Identify which cell holds the provided text, then report its (x, y) central coordinate. 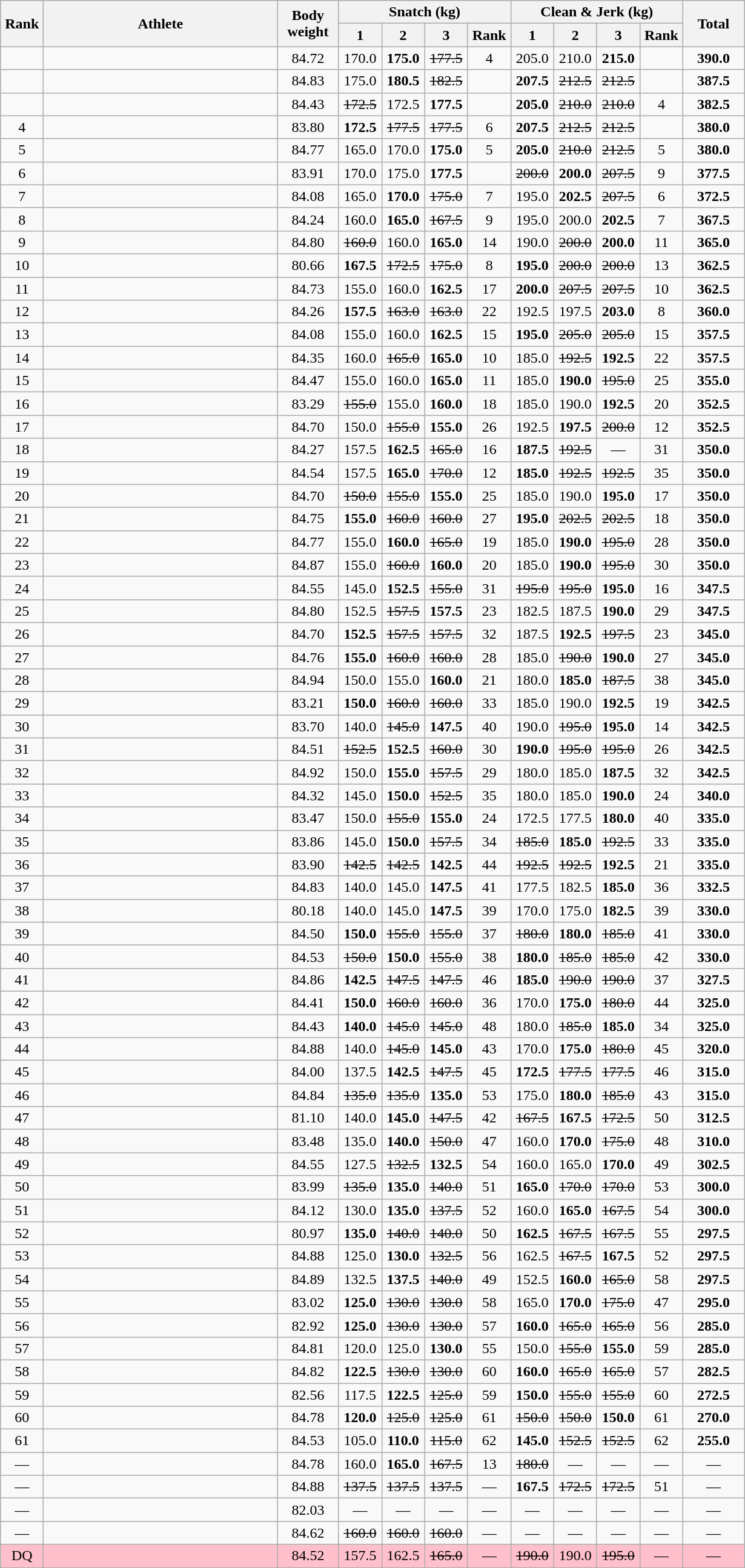
117.5 (360, 1394)
203.0 (618, 312)
295.0 (714, 1302)
Body weight (308, 24)
84.24 (308, 219)
83.80 (308, 127)
Total (714, 24)
84.27 (308, 450)
82.92 (308, 1325)
382.5 (714, 104)
270.0 (714, 1418)
84.75 (308, 519)
360.0 (714, 312)
82.03 (308, 1510)
215.0 (618, 58)
377.5 (714, 173)
127.5 (360, 1164)
84.12 (308, 1210)
83.90 (308, 865)
84.32 (308, 796)
84.41 (308, 1003)
84.62 (308, 1533)
355.0 (714, 381)
272.5 (714, 1394)
83.86 (308, 842)
84.26 (308, 312)
83.47 (308, 819)
110.0 (403, 1441)
84.84 (308, 1095)
Snatch (kg) (425, 12)
84.35 (308, 358)
84.72 (308, 58)
80.66 (308, 265)
372.5 (714, 196)
84.82 (308, 1371)
302.5 (714, 1164)
80.18 (308, 911)
84.87 (308, 565)
83.70 (308, 726)
82.56 (308, 1394)
365.0 (714, 242)
367.5 (714, 219)
180.5 (403, 81)
83.91 (308, 173)
83.02 (308, 1302)
Athlete (161, 24)
387.5 (714, 81)
83.29 (308, 404)
255.0 (714, 1441)
84.81 (308, 1348)
84.54 (308, 473)
83.21 (308, 703)
84.73 (308, 289)
84.76 (308, 657)
81.10 (308, 1118)
310.0 (714, 1141)
390.0 (714, 58)
84.86 (308, 980)
84.52 (308, 1556)
282.5 (714, 1371)
DQ (22, 1556)
83.48 (308, 1141)
84.50 (308, 934)
115.0 (446, 1441)
83.99 (308, 1187)
332.5 (714, 888)
340.0 (714, 796)
Clean & Jerk (kg) (597, 12)
312.5 (714, 1118)
84.47 (308, 381)
84.92 (308, 772)
84.00 (308, 1072)
84.51 (308, 749)
80.97 (308, 1233)
84.89 (308, 1279)
84.94 (308, 680)
327.5 (714, 980)
320.0 (714, 1049)
105.0 (360, 1441)
